Return the [x, y] coordinate for the center point of the cell that contains the specified text.  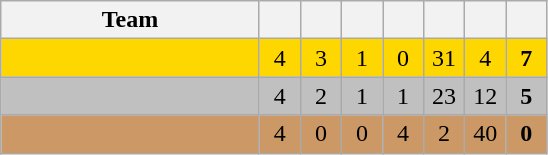
Team [130, 20]
3 [320, 58]
12 [486, 96]
7 [526, 58]
40 [486, 134]
5 [526, 96]
23 [444, 96]
31 [444, 58]
